From the cell containing the given text, extract its center point as (x, y) coordinate. 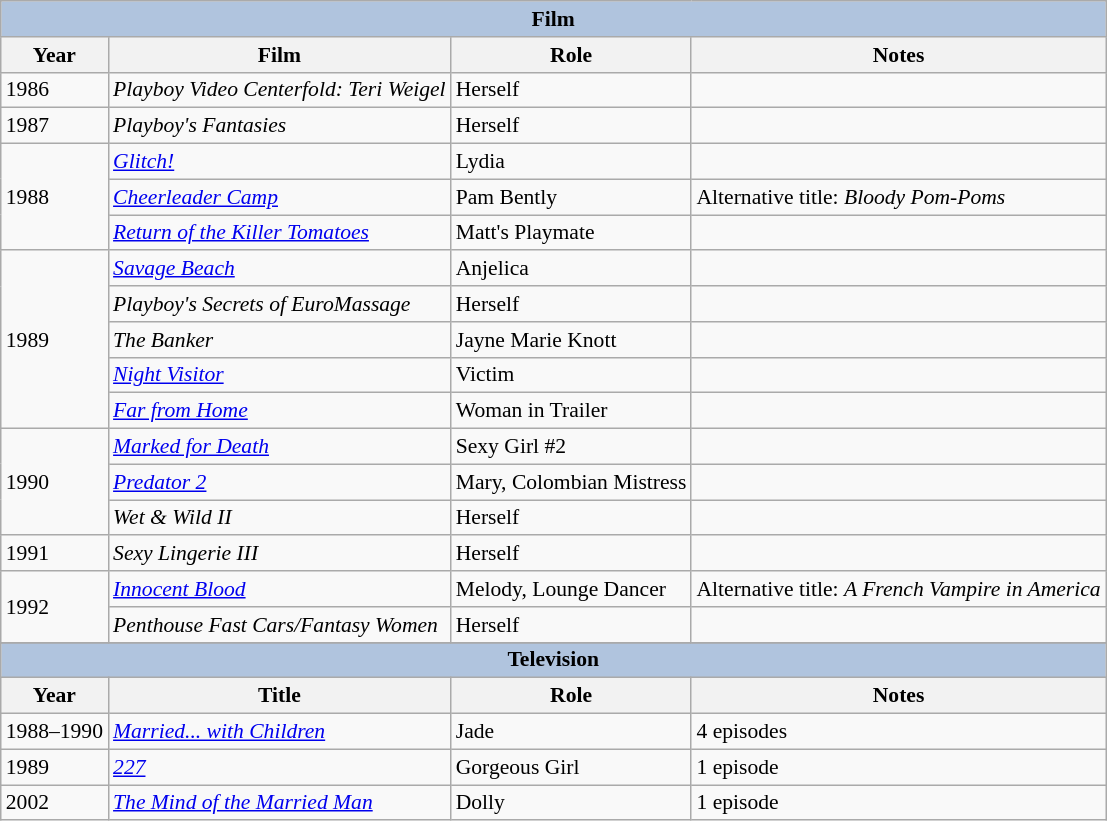
1991 (54, 554)
The Mind of the Married Man (280, 803)
1986 (54, 90)
Night Visitor (280, 375)
Wet & Wild II (280, 518)
Mary, Colombian Mistress (572, 482)
Cheerleader Camp (280, 197)
Television (554, 660)
Dolly (572, 803)
1990 (54, 482)
Alternative title: A French Vampire in America (898, 589)
Sexy Lingerie III (280, 554)
Victim (572, 375)
Playboy's Secrets of EuroMassage (280, 304)
4 episodes (898, 732)
Matt's Playmate (572, 233)
Melody, Lounge Dancer (572, 589)
1992 (54, 606)
Lydia (572, 162)
Sexy Girl #2 (572, 447)
Alternative title: Bloody Pom-Poms (898, 197)
1987 (54, 126)
Innocent Blood (280, 589)
Far from Home (280, 411)
Return of the Killer Tomatoes (280, 233)
Anjelica (572, 269)
Glitch! (280, 162)
Marked for Death (280, 447)
Predator 2 (280, 482)
Playboy's Fantasies (280, 126)
Gorgeous Girl (572, 767)
Jade (572, 732)
1988 (54, 198)
Jayne Marie Knott (572, 340)
Woman in Trailer (572, 411)
2002 (54, 803)
Penthouse Fast Cars/Fantasy Women (280, 625)
Savage Beach (280, 269)
Playboy Video Centerfold: Teri Weigel (280, 90)
1988–1990 (54, 732)
Title (280, 696)
227 (280, 767)
Married... with Children (280, 732)
The Banker (280, 340)
Pam Bently (572, 197)
